Scan for the cell matching the given text and deliver its [X, Y] coordinate at center. 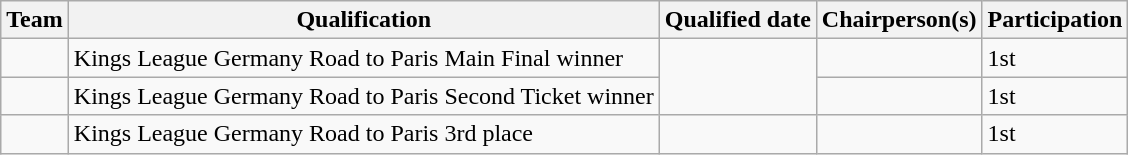
Kings League Germany Road to Paris Main Final winner [364, 58]
Qualified date [738, 20]
Participation [1055, 20]
Kings League Germany Road to Paris Second Ticket winner [364, 96]
Chairperson(s) [899, 20]
Qualification [364, 20]
Kings League Germany Road to Paris 3rd place [364, 134]
Team [35, 20]
